Detect which cell encompasses the target text, then output its (X, Y) center coordinate. 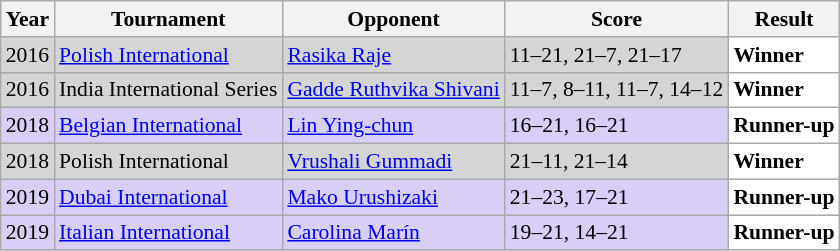
11–7, 8–11, 11–7, 14–12 (617, 90)
11–21, 21–7, 21–17 (617, 55)
Belgian International (168, 126)
Result (784, 19)
Lin Ying-chun (393, 126)
Carolina Marín (393, 233)
Mako Urushizaki (393, 197)
Year (28, 19)
16–21, 16–21 (617, 126)
21–11, 21–14 (617, 162)
19–21, 14–21 (617, 233)
Dubai International (168, 197)
Opponent (393, 19)
Italian International (168, 233)
Score (617, 19)
21–23, 17–21 (617, 197)
India International Series (168, 90)
Gadde Ruthvika Shivani (393, 90)
Rasika Raje (393, 55)
Vrushali Gummadi (393, 162)
Tournament (168, 19)
